Return [x, y] of the center of cell containing provided text 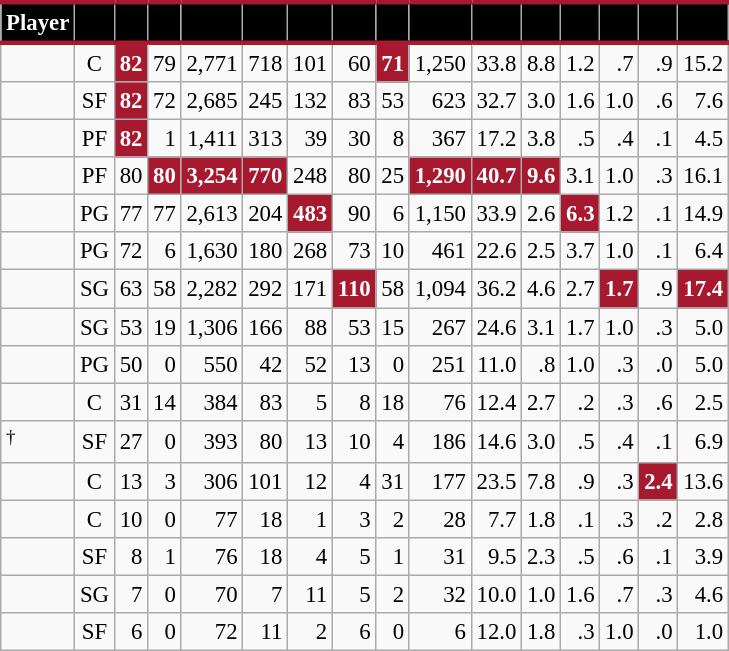
25 [392, 176]
† [38, 441]
33.9 [496, 214]
483 [310, 214]
14.9 [703, 214]
3,254 [212, 176]
7.7 [496, 519]
718 [266, 62]
110 [354, 289]
2,685 [212, 101]
42 [266, 364]
3.8 [542, 139]
393 [212, 441]
17.2 [496, 139]
90 [354, 214]
23.5 [496, 482]
27 [130, 441]
32.7 [496, 101]
171 [310, 289]
2,282 [212, 289]
15 [392, 327]
Player [38, 22]
6.3 [580, 214]
12.4 [496, 402]
79 [164, 62]
3.7 [580, 251]
.8 [542, 364]
306 [212, 482]
88 [310, 327]
11.0 [496, 364]
292 [266, 289]
12.0 [496, 632]
2,613 [212, 214]
17.4 [703, 289]
2.3 [542, 557]
461 [440, 251]
8.8 [542, 62]
1,094 [440, 289]
9.6 [542, 176]
1,306 [212, 327]
2.4 [658, 482]
15.2 [703, 62]
132 [310, 101]
7.6 [703, 101]
7.8 [542, 482]
313 [266, 139]
14.6 [496, 441]
1,630 [212, 251]
36.2 [496, 289]
166 [266, 327]
367 [440, 139]
13.6 [703, 482]
39 [310, 139]
24.6 [496, 327]
4.5 [703, 139]
19 [164, 327]
40.7 [496, 176]
52 [310, 364]
1,250 [440, 62]
770 [266, 176]
6.9 [703, 441]
22.6 [496, 251]
9.5 [496, 557]
1,411 [212, 139]
180 [266, 251]
50 [130, 364]
384 [212, 402]
71 [392, 62]
70 [212, 594]
2,771 [212, 62]
28 [440, 519]
6.4 [703, 251]
550 [212, 364]
1,290 [440, 176]
33.8 [496, 62]
32 [440, 594]
16.1 [703, 176]
1,150 [440, 214]
186 [440, 441]
268 [310, 251]
3.9 [703, 557]
63 [130, 289]
12 [310, 482]
73 [354, 251]
60 [354, 62]
623 [440, 101]
30 [354, 139]
2.8 [703, 519]
251 [440, 364]
204 [266, 214]
245 [266, 101]
2.6 [542, 214]
14 [164, 402]
248 [310, 176]
177 [440, 482]
10.0 [496, 594]
267 [440, 327]
